Return [x, y] of the center of cell containing provided text 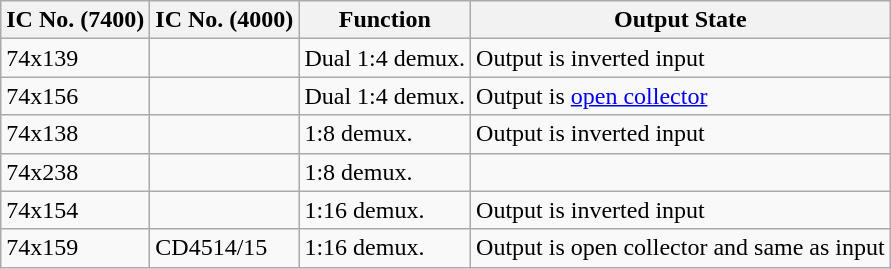
IC No. (7400) [76, 20]
Output State [681, 20]
Output is open collector [681, 96]
IC No. (4000) [224, 20]
74x238 [76, 172]
74x139 [76, 58]
Output is open collector and same as input [681, 248]
Function [385, 20]
74x156 [76, 96]
CD4514/15 [224, 248]
74x138 [76, 134]
74x154 [76, 210]
74x159 [76, 248]
